Pinpoint the cell where the given text exists, returning its (x, y) midpoint coordinate. 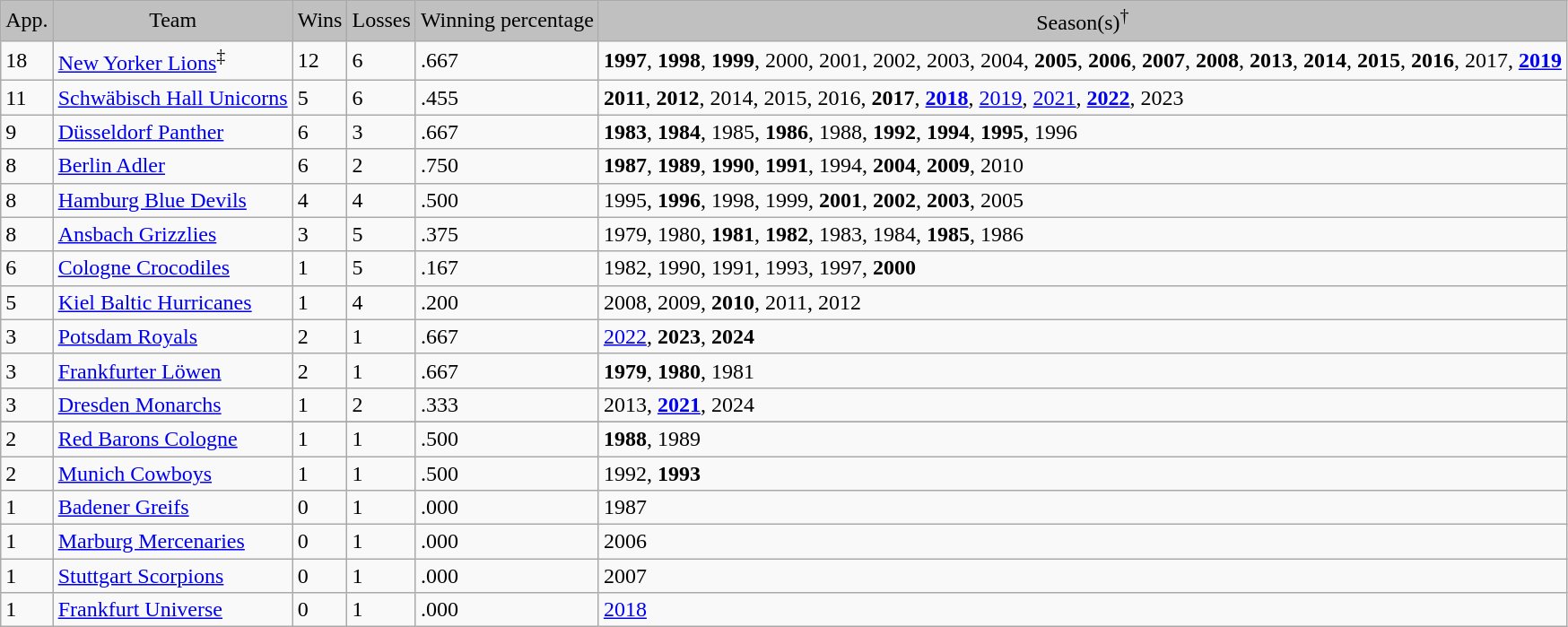
2008, 2009, 2010, 2011, 2012 (1082, 302)
.750 (507, 166)
Team (172, 22)
.200 (507, 302)
18 (27, 61)
Munich Cowboys (172, 474)
App. (27, 22)
Stuttgart Scorpions (172, 576)
2022, 2023, 2024 (1082, 336)
Winning percentage (507, 22)
1992, 1993 (1082, 474)
1983, 1984, 1985, 1986, 1988, 1992, 1994, 1995, 1996 (1082, 132)
2006 (1082, 542)
9 (27, 132)
1979, 1980, 1981, 1982, 1983, 1984, 1985, 1986 (1082, 234)
12 (319, 61)
.167 (507, 268)
Ansbach Grizzlies (172, 234)
2018 (1082, 610)
Kiel Baltic Hurricanes (172, 302)
2007 (1082, 576)
1979, 1980, 1981 (1082, 370)
2013, 2021, 2024 (1082, 405)
1997, 1998, 1999, 2000, 2001, 2002, 2003, 2004, 2005, 2006, 2007, 2008, 2013, 2014, 2015, 2016, 2017, 2019 (1082, 61)
Hamburg Blue Devils (172, 200)
1987, 1989, 1990, 1991, 1994, 2004, 2009, 2010 (1082, 166)
1995, 1996, 1998, 1999, 2001, 2002, 2003, 2005 (1082, 200)
1988, 1989 (1082, 439)
Marburg Mercenaries (172, 542)
Schwäbisch Hall Unicorns (172, 98)
Berlin Adler (172, 166)
New Yorker Lions‡ (172, 61)
Frankfurter Löwen (172, 370)
.375 (507, 234)
Dresden Monarchs (172, 405)
Cologne Crocodiles (172, 268)
Red Barons Cologne (172, 439)
Badener Greifs (172, 508)
Wins (319, 22)
Season(s)† (1082, 22)
2011, 2012, 2014, 2015, 2016, 2017, 2018, 2019, 2021, 2022, 2023 (1082, 98)
11 (27, 98)
Frankfurt Universe (172, 610)
.455 (507, 98)
Düsseldorf Panther (172, 132)
.333 (507, 405)
Potsdam Royals (172, 336)
Losses (381, 22)
1982, 1990, 1991, 1993, 1997, 2000 (1082, 268)
1987 (1082, 508)
